Return the (x, y) coordinate for the center point of the cell that contains the specified text.  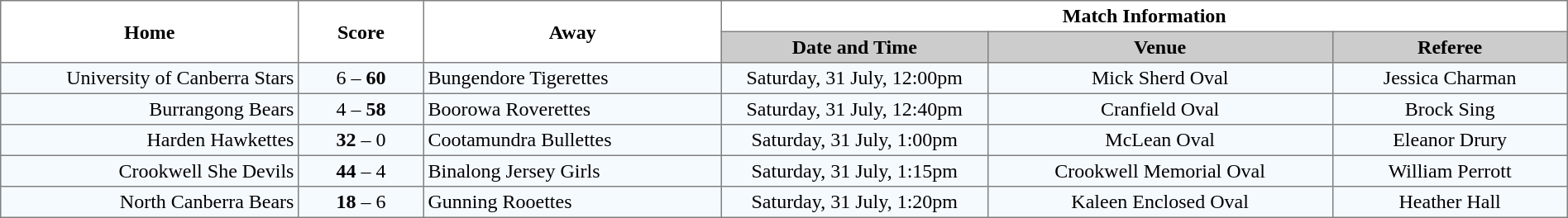
32 – 0 (361, 140)
4 – 58 (361, 109)
Kaleen Enclosed Oval (1159, 202)
Saturday, 31 July, 12:00pm (854, 78)
Bungendore Tigerettes (572, 78)
Home (150, 31)
Binalong Jersey Girls (572, 171)
Date and Time (854, 47)
North Canberra Bears (150, 202)
Saturday, 31 July, 1:20pm (854, 202)
Harden Hawkettes (150, 140)
Saturday, 31 July, 1:15pm (854, 171)
University of Canberra Stars (150, 78)
Away (572, 31)
Referee (1450, 47)
Jessica Charman (1450, 78)
6 – 60 (361, 78)
Score (361, 31)
Venue (1159, 47)
Cranfield Oval (1159, 109)
William Perrott (1450, 171)
Eleanor Drury (1450, 140)
Mick Sherd Oval (1159, 78)
Match Information (1145, 17)
Crookwell She Devils (150, 171)
Brock Sing (1450, 109)
McLean Oval (1159, 140)
Saturday, 31 July, 1:00pm (854, 140)
Boorowa Roverettes (572, 109)
Gunning Rooettes (572, 202)
Saturday, 31 July, 12:40pm (854, 109)
Heather Hall (1450, 202)
18 – 6 (361, 202)
Cootamundra Bullettes (572, 140)
Crookwell Memorial Oval (1159, 171)
44 – 4 (361, 171)
Burrangong Bears (150, 109)
